Pinpoint the cell where the given text exists, returning its (X, Y) midpoint coordinate. 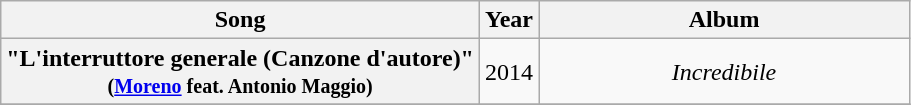
Year (508, 20)
"L'interruttore generale (Canzone d'autore)"(Moreno feat. Antonio Maggio) (240, 72)
Song (240, 20)
Album (724, 20)
2014 (508, 72)
Incredibile (724, 72)
